Identify which cell holds the provided text, then report its (x, y) central coordinate. 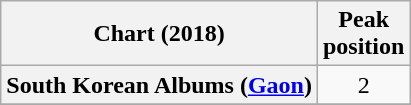
South Korean Albums (Gaon) (160, 85)
Peakposition (363, 34)
2 (363, 85)
Chart (2018) (160, 34)
